Pinpoint the cell where the given text exists, returning its (x, y) midpoint coordinate. 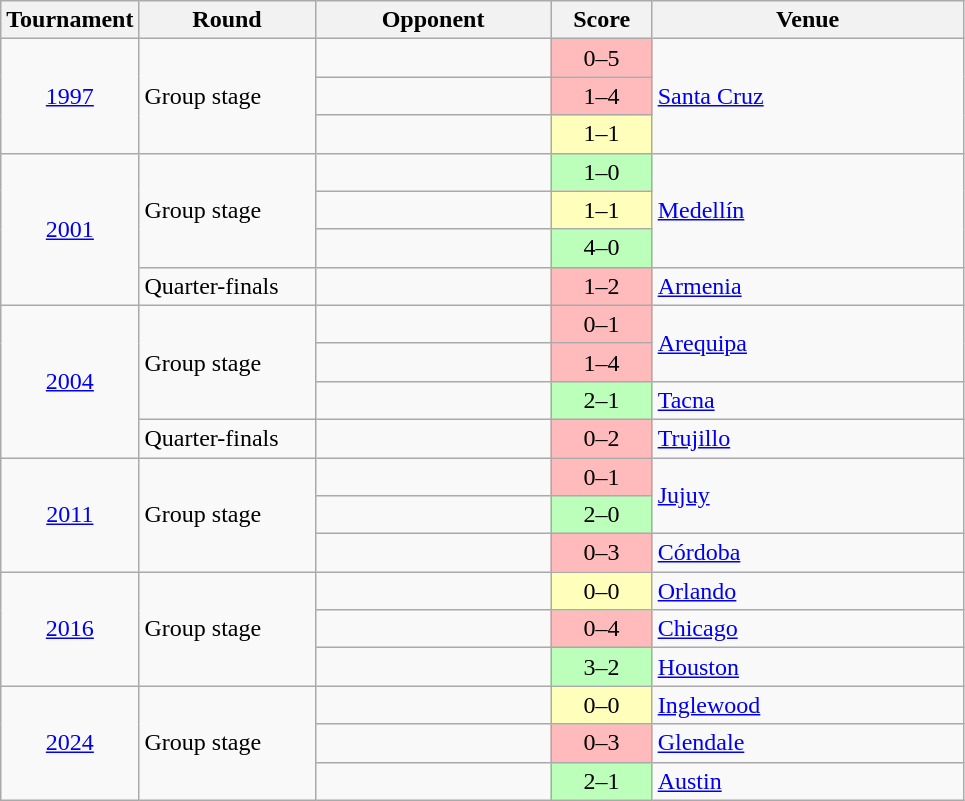
1997 (70, 96)
0–2 (602, 438)
1–2 (602, 286)
Córdoba (808, 553)
3–2 (602, 667)
Austin (808, 781)
Armenia (808, 286)
4–0 (602, 248)
0–5 (602, 58)
Trujillo (808, 438)
Medellín (808, 210)
Chicago (808, 629)
0–4 (602, 629)
Score (602, 20)
Tacna (808, 400)
Venue (808, 20)
2016 (70, 629)
2024 (70, 743)
Houston (808, 667)
Glendale (808, 743)
2–0 (602, 515)
Opponent (433, 20)
1–0 (602, 172)
Round (227, 20)
Santa Cruz (808, 96)
Inglewood (808, 705)
Jujuy (808, 496)
Orlando (808, 591)
2004 (70, 381)
2001 (70, 229)
Tournament (70, 20)
Arequipa (808, 343)
2011 (70, 515)
